Pinpoint the cell where the given text exists, returning its [x, y] midpoint coordinate. 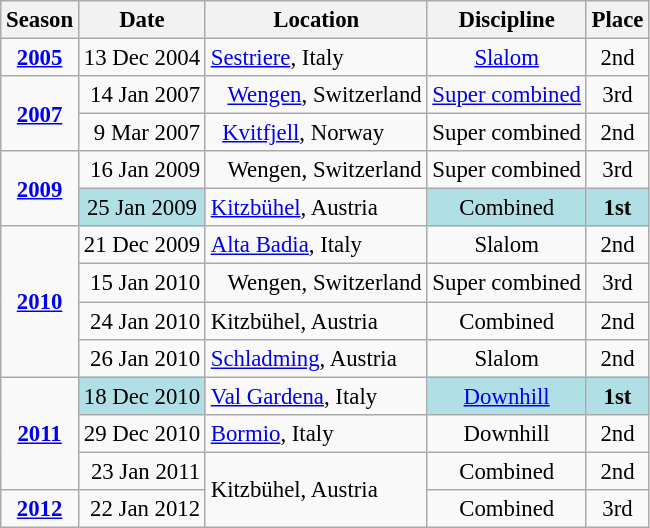
15 Jan 2010 [142, 283]
21 Dec 2009 [142, 245]
Kvitfjell, Norway [316, 133]
Season [40, 20]
9 Mar 2007 [142, 133]
26 Jan 2010 [142, 358]
2007 [40, 114]
25 Jan 2009 [142, 208]
Discipline [506, 20]
Val Gardena, Italy [316, 396]
22 Jan 2012 [142, 509]
Place [617, 20]
2005 [40, 58]
18 Dec 2010 [142, 396]
2011 [40, 434]
14 Jan 2007 [142, 95]
2010 [40, 301]
29 Dec 2010 [142, 433]
Schladming, Austria [316, 358]
Sestriere, Italy [316, 58]
Date [142, 20]
Alta Badia, Italy [316, 245]
24 Jan 2010 [142, 321]
16 Jan 2009 [142, 170]
Bormio, Italy [316, 433]
Location [316, 20]
13 Dec 2004 [142, 58]
2009 [40, 188]
23 Jan 2011 [142, 471]
2012 [40, 509]
